Return [x, y] of the center of cell containing provided text 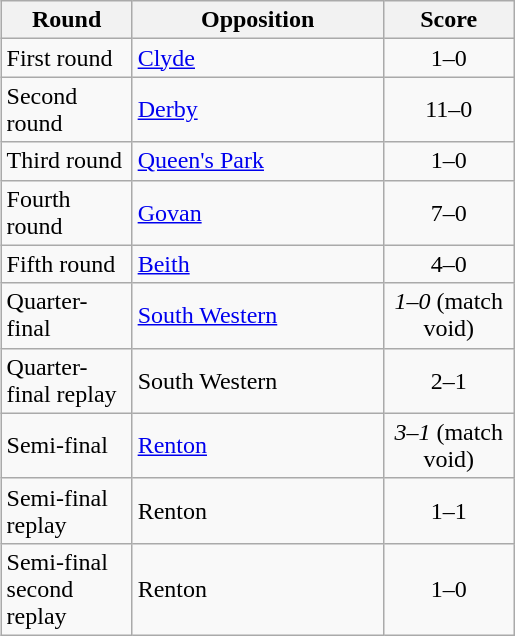
Quarter-final replay [66, 380]
Second round [66, 110]
Third round [66, 161]
3–1 (match void) [448, 446]
Quarter-final [66, 316]
7–0 [448, 212]
Beith [258, 264]
Fifth round [66, 264]
Queen's Park [258, 161]
1–1 [448, 510]
Round [66, 20]
4–0 [448, 264]
Semi-final replay [66, 510]
Semi-final second replay [66, 589]
2–1 [448, 380]
1–0 (match void) [448, 316]
Fourth round [66, 212]
Opposition [258, 20]
Clyde [258, 58]
First round [66, 58]
Govan [258, 212]
Derby [258, 110]
Score [448, 20]
11–0 [448, 110]
Semi-final [66, 446]
